Return [x, y] of the center of cell containing provided text 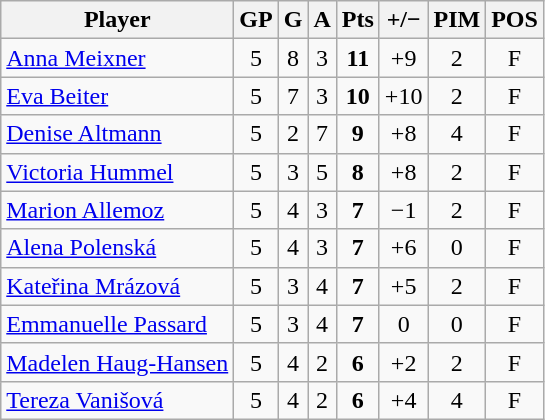
11 [358, 58]
+4 [404, 400]
Eva Beiter [118, 96]
+6 [404, 248]
9 [358, 134]
10 [358, 96]
Denise Altmann [118, 134]
Kateřina Mrázová [118, 286]
A [322, 20]
Madelen Haug-Hansen [118, 362]
G [293, 20]
Anna Meixner [118, 58]
PIM [457, 20]
Tereza Vanišová [118, 400]
Pts [358, 20]
+5 [404, 286]
+/− [404, 20]
GP [256, 20]
Player [118, 20]
POS [515, 20]
+9 [404, 58]
+10 [404, 96]
Victoria Hummel [118, 172]
−1 [404, 210]
Emmanuelle Passard [118, 324]
Marion Allemoz [118, 210]
Alena Polenská [118, 248]
+2 [404, 362]
